Extract the [x, y] coordinate from the center of the cell holding the provided text.  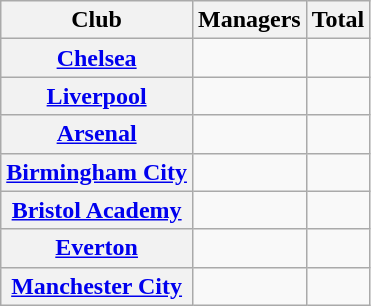
Managers [249, 20]
Birmingham City [97, 172]
Manchester City [97, 286]
Chelsea [97, 58]
Everton [97, 248]
Liverpool [97, 96]
Total [338, 20]
Bristol Academy [97, 210]
Arsenal [97, 134]
Club [97, 20]
